Pinpoint the cell where the given text exists, returning its [X, Y] midpoint coordinate. 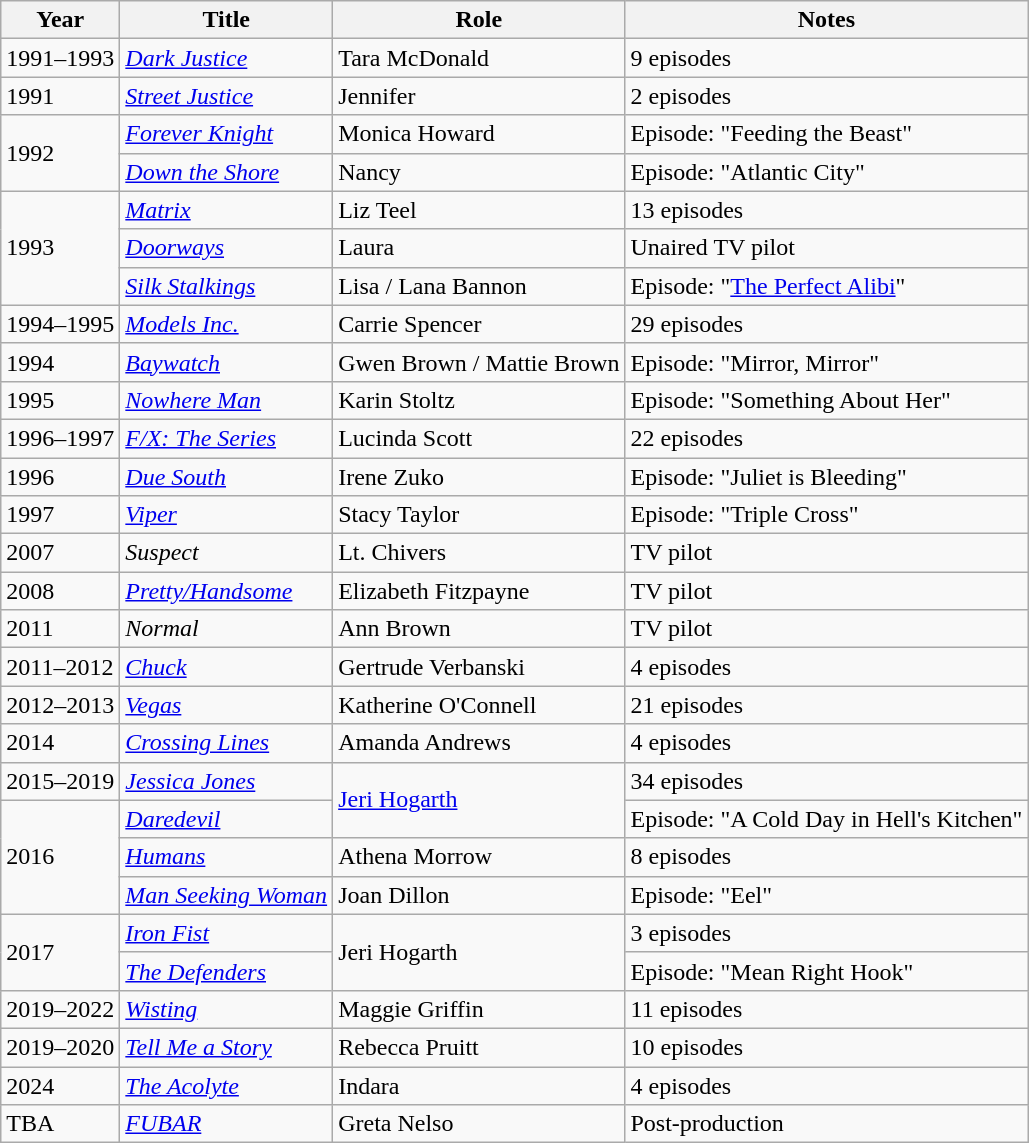
Man Seeking Woman [226, 895]
Irene Zuko [479, 477]
1991–1993 [60, 58]
Street Justice [226, 96]
Stacy Taylor [479, 515]
Katherine O'Connell [479, 705]
Rebecca Pruitt [479, 1047]
Daredevil [226, 819]
F/X: The Series [226, 438]
Indara [479, 1085]
The Defenders [226, 971]
2 episodes [826, 96]
Tara McDonald [479, 58]
1997 [60, 515]
Gertrude Verbanski [479, 667]
Jessica Jones [226, 781]
2014 [60, 743]
Doorways [226, 248]
1993 [60, 248]
Lucinda Scott [479, 438]
Ann Brown [479, 629]
Lisa / Lana Bannon [479, 286]
Episode: "Atlantic City" [826, 172]
1994–1995 [60, 324]
1996 [60, 477]
Greta Nelso [479, 1124]
Joan Dillon [479, 895]
Pretty/Handsome [226, 591]
Episode: "Juliet is Bleeding" [826, 477]
Athena Morrow [479, 857]
Due South [226, 477]
Nancy [479, 172]
Vegas [226, 705]
Elizabeth Fitzpayne [479, 591]
Lt. Chivers [479, 553]
2012–2013 [60, 705]
Tell Me a Story [226, 1047]
Title [226, 20]
Episode: "Something About Her" [826, 400]
Episode: "Feeding the Beast" [826, 134]
Liz Teel [479, 210]
Nowhere Man [226, 400]
34 episodes [826, 781]
1991 [60, 96]
Models Inc. [226, 324]
Episode: "Triple Cross" [826, 515]
22 episodes [826, 438]
Down the Shore [226, 172]
Episode: "The Perfect Alibi" [826, 286]
Unaired TV pilot [826, 248]
21 episodes [826, 705]
Wisting [226, 1009]
2016 [60, 857]
Post-production [826, 1124]
TBA [60, 1124]
13 episodes [826, 210]
2015–2019 [60, 781]
Chuck [226, 667]
2019–2020 [60, 1047]
Gwen Brown / Mattie Brown [479, 362]
9 episodes [826, 58]
Normal [226, 629]
Humans [226, 857]
Notes [826, 20]
Jennifer [479, 96]
10 episodes [826, 1047]
Matrix [226, 210]
The Acolyte [226, 1085]
Baywatch [226, 362]
Viper [226, 515]
Iron Fist [226, 933]
Episode: "Mean Right Hook" [826, 971]
8 episodes [826, 857]
Episode: "A Cold Day in Hell's Kitchen" [826, 819]
11 episodes [826, 1009]
1994 [60, 362]
Laura [479, 248]
Amanda Andrews [479, 743]
Crossing Lines [226, 743]
2007 [60, 553]
Episode: "Mirror, Mirror" [826, 362]
Suspect [226, 553]
Maggie Griffin [479, 1009]
Episode: "Eel" [826, 895]
2008 [60, 591]
1995 [60, 400]
2011–2012 [60, 667]
1996–1997 [60, 438]
Year [60, 20]
29 episodes [826, 324]
2024 [60, 1085]
Role [479, 20]
Carrie Spencer [479, 324]
Karin Stoltz [479, 400]
Forever Knight [226, 134]
FUBAR [226, 1124]
2011 [60, 629]
Dark Justice [226, 58]
2019–2022 [60, 1009]
Silk Stalkings [226, 286]
3 episodes [826, 933]
2017 [60, 952]
Monica Howard [479, 134]
1992 [60, 153]
